Output the (x, y) coordinate of the center of the cell containing the given text.  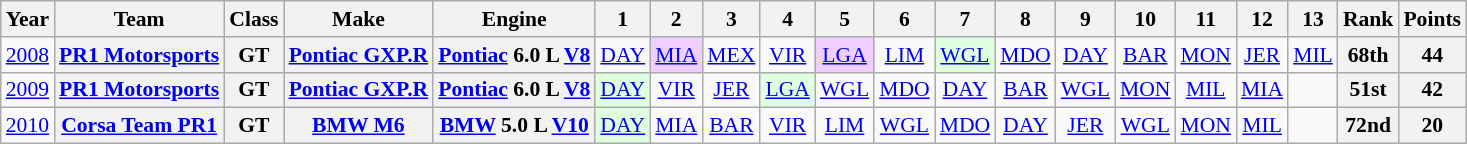
11 (1206, 19)
9 (1086, 19)
Rank (1368, 19)
13 (1313, 19)
12 (1262, 19)
2010 (28, 126)
20 (1432, 126)
BMW 5.0 L V10 (514, 126)
7 (966, 19)
Team (139, 19)
Class (254, 19)
Year (28, 19)
8 (1026, 19)
42 (1432, 90)
Points (1432, 19)
51st (1368, 90)
5 (844, 19)
6 (904, 19)
68th (1368, 55)
1 (622, 19)
Make (359, 19)
3 (731, 19)
BMW M6 (359, 126)
4 (787, 19)
44 (1432, 55)
MEX (731, 55)
10 (1146, 19)
2009 (28, 90)
Engine (514, 19)
Corsa Team PR1 (139, 126)
72nd (1368, 126)
2 (676, 19)
2008 (28, 55)
